Detect which cell encompasses the target text, then output its [X, Y] center coordinate. 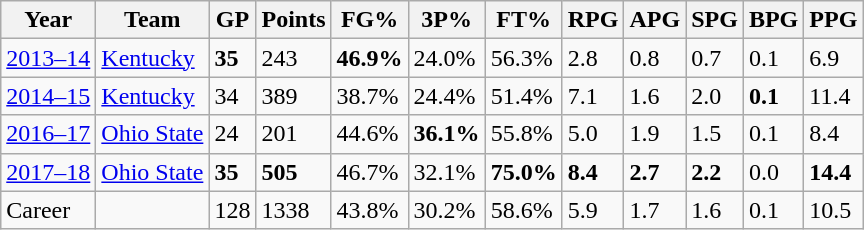
44.6% [370, 134]
2013–14 [48, 58]
1.9 [655, 134]
2014–15 [48, 96]
11.4 [834, 96]
5.9 [593, 210]
24 [232, 134]
14.4 [834, 172]
58.6% [524, 210]
RPG [593, 20]
2016–17 [48, 134]
43.8% [370, 210]
3P% [446, 20]
1338 [294, 210]
505 [294, 172]
46.9% [370, 58]
0.8 [655, 58]
30.2% [446, 210]
128 [232, 210]
56.3% [524, 58]
Team [152, 20]
FG% [370, 20]
Year [48, 20]
0.0 [773, 172]
Career [48, 210]
201 [294, 134]
2.8 [593, 58]
55.8% [524, 134]
APG [655, 20]
32.1% [446, 172]
0.7 [715, 58]
2017–18 [48, 172]
36.1% [446, 134]
38.7% [370, 96]
2.0 [715, 96]
24.4% [446, 96]
75.0% [524, 172]
243 [294, 58]
1.7 [655, 210]
46.7% [370, 172]
51.4% [524, 96]
2.2 [715, 172]
BPG [773, 20]
5.0 [593, 134]
6.9 [834, 58]
2.7 [655, 172]
FT% [524, 20]
7.1 [593, 96]
10.5 [834, 210]
SPG [715, 20]
Points [294, 20]
34 [232, 96]
1.5 [715, 134]
GP [232, 20]
PPG [834, 20]
24.0% [446, 58]
389 [294, 96]
